Locate the cell with the specified text and output its [X, Y] center coordinate. 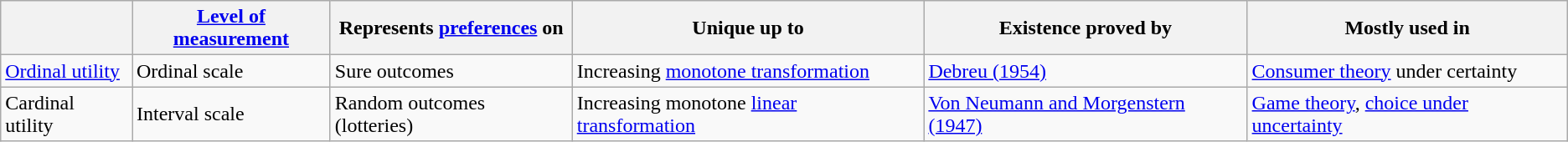
Consumer theory under certainty [1407, 71]
Game theory, choice under uncertainty [1407, 114]
Unique up to [748, 28]
Ordinal scale [231, 71]
Cardinal utility [67, 114]
Sure outcomes [451, 71]
Represents preferences on [451, 28]
Von Neumann and Morgenstern (1947) [1086, 114]
Debreu (1954) [1086, 71]
Interval scale [231, 114]
Increasing monotone transformation [748, 71]
Increasing monotone linear transformation [748, 114]
Mostly used in [1407, 28]
Ordinal utility [67, 71]
Level of measurement [231, 28]
Existence proved by [1086, 28]
Random outcomes (lotteries) [451, 114]
